Scan for the cell matching the given text and deliver its [x, y] coordinate at center. 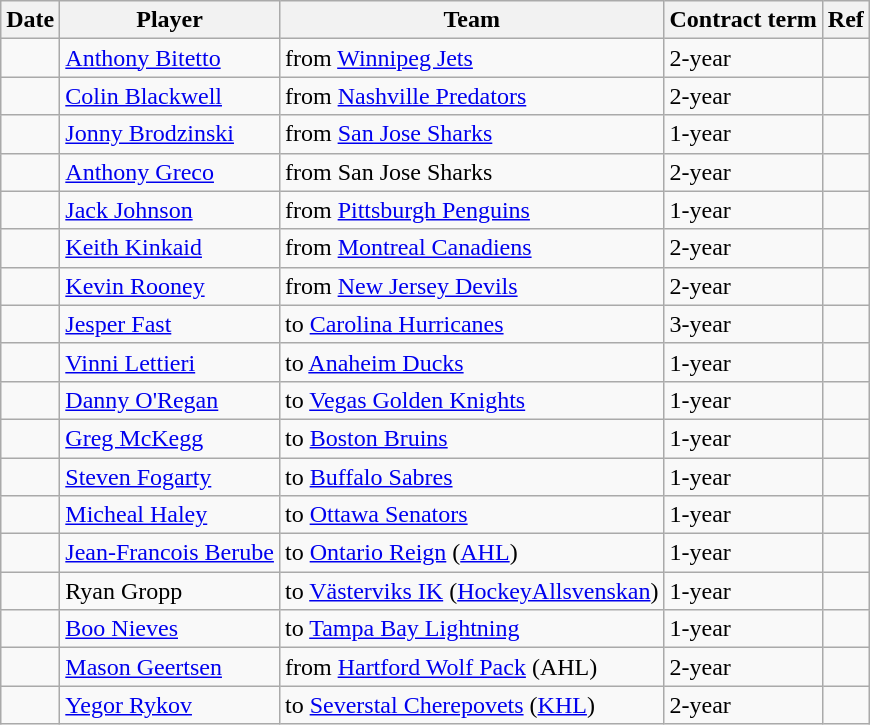
3-year [743, 324]
to Ontario Reign (AHL) [472, 553]
to Carolina Hurricanes [472, 324]
Danny O'Regan [170, 400]
to Tampa Bay Lightning [472, 629]
to Ottawa Senators [472, 515]
to Västerviks IK (HockeyAllsvenskan) [472, 591]
Anthony Bitetto [170, 58]
from Nashville Predators [472, 96]
Anthony Greco [170, 172]
Greg McKegg [170, 438]
Kevin Rooney [170, 286]
Boo Nieves [170, 629]
Micheal Haley [170, 515]
from Pittsburgh Penguins [472, 210]
Jonny Brodzinski [170, 134]
Ryan Gropp [170, 591]
Jean-Francois Berube [170, 553]
to Severstal Cherepovets (KHL) [472, 705]
Date [30, 20]
to Boston Bruins [472, 438]
Team [472, 20]
Player [170, 20]
from Montreal Canadiens [472, 248]
Steven Fogarty [170, 477]
Jesper Fast [170, 324]
to Buffalo Sabres [472, 477]
to Anaheim Ducks [472, 362]
Jack Johnson [170, 210]
to Vegas Golden Knights [472, 400]
from New Jersey Devils [472, 286]
from Hartford Wolf Pack (AHL) [472, 667]
from Winnipeg Jets [472, 58]
Yegor Rykov [170, 705]
Contract term [743, 20]
Vinni Lettieri [170, 362]
Mason Geertsen [170, 667]
Ref [846, 20]
Colin Blackwell [170, 96]
Keith Kinkaid [170, 248]
